Return the (X, Y) coordinate for the center point of the cell that contains the specified text.  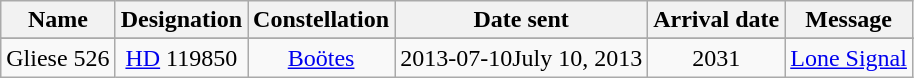
Designation (181, 20)
HD 119850 (181, 58)
2013-07-10July 10, 2013 (522, 58)
Boötes (322, 58)
Constellation (322, 20)
2031 (716, 58)
Lone Signal (849, 58)
Date sent (522, 20)
Gliese 526 (58, 58)
Arrival date (716, 20)
Message (849, 20)
Name (58, 20)
